Search for the cell housing the specified text and yield its (X, Y) center coordinate. 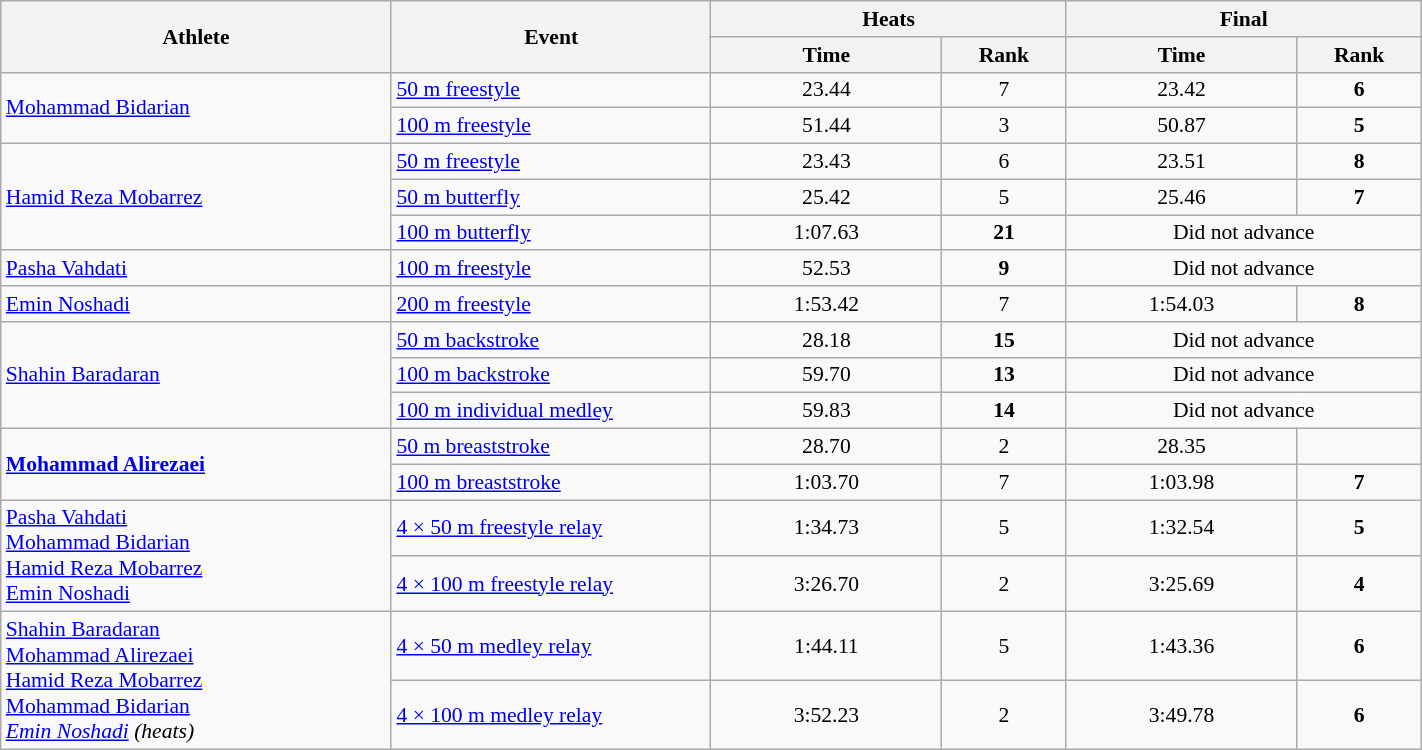
25.46 (1182, 197)
25.42 (826, 197)
Pasha Vahdati (196, 269)
1:53.42 (826, 304)
23.43 (826, 162)
50 m backstroke (551, 340)
28.70 (826, 447)
28.18 (826, 340)
9 (1004, 269)
Mohammad Bidarian (196, 108)
50 m breaststroke (551, 447)
4 × 50 m freestyle relay (551, 528)
59.70 (826, 375)
21 (1004, 233)
59.83 (826, 411)
23.44 (826, 90)
3:25.69 (1182, 584)
23.42 (1182, 90)
Emin Noshadi (196, 304)
1:03.98 (1182, 482)
Athlete (196, 36)
1:03.70 (826, 482)
52.53 (826, 269)
4 (1359, 584)
28.35 (1182, 447)
1:07.63 (826, 233)
1:34.73 (826, 528)
14 (1004, 411)
3:49.78 (1182, 716)
15 (1004, 340)
1:44.11 (826, 646)
100 m individual medley (551, 411)
1:54.03 (1182, 304)
Mohammad Alirezaei (196, 464)
100 m breaststroke (551, 482)
4 × 100 m medley relay (551, 716)
3:52.23 (826, 716)
51.44 (826, 126)
100 m butterfly (551, 233)
3:26.70 (826, 584)
Pasha VahdatiMohammad BidarianHamid Reza MobarrezEmin Noshadi (196, 556)
Shahin Baradaran (196, 376)
Final (1244, 19)
50 m butterfly (551, 197)
Shahin BaradaranMohammad AlirezaeiHamid Reza MobarrezMohammad BidarianEmin Noshadi (heats) (196, 681)
23.51 (1182, 162)
3 (1004, 126)
50.87 (1182, 126)
Heats (888, 19)
1:43.36 (1182, 646)
Hamid Reza Mobarrez (196, 198)
Event (551, 36)
100 m backstroke (551, 375)
4 × 50 m medley relay (551, 646)
200 m freestyle (551, 304)
13 (1004, 375)
4 × 100 m freestyle relay (551, 584)
1:32.54 (1182, 528)
